Return the [X, Y] coordinate for the center point of the cell that contains the specified text.  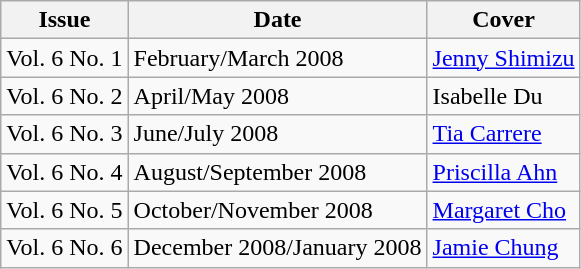
Vol. 6 No. 5 [64, 210]
August/September 2008 [278, 172]
Vol. 6 No. 4 [64, 172]
Vol. 6 No. 2 [64, 96]
Cover [504, 20]
Vol. 6 No. 6 [64, 248]
April/May 2008 [278, 96]
Tia Carrere [504, 134]
Issue [64, 20]
February/March 2008 [278, 58]
Jamie Chung [504, 248]
December 2008/January 2008 [278, 248]
June/July 2008 [278, 134]
October/November 2008 [278, 210]
Vol. 6 No. 3 [64, 134]
Vol. 6 No. 1 [64, 58]
Margaret Cho [504, 210]
Jenny Shimizu [504, 58]
Date [278, 20]
Isabelle Du [504, 96]
Priscilla Ahn [504, 172]
